Detect which cell encompasses the target text, then output its (x, y) center coordinate. 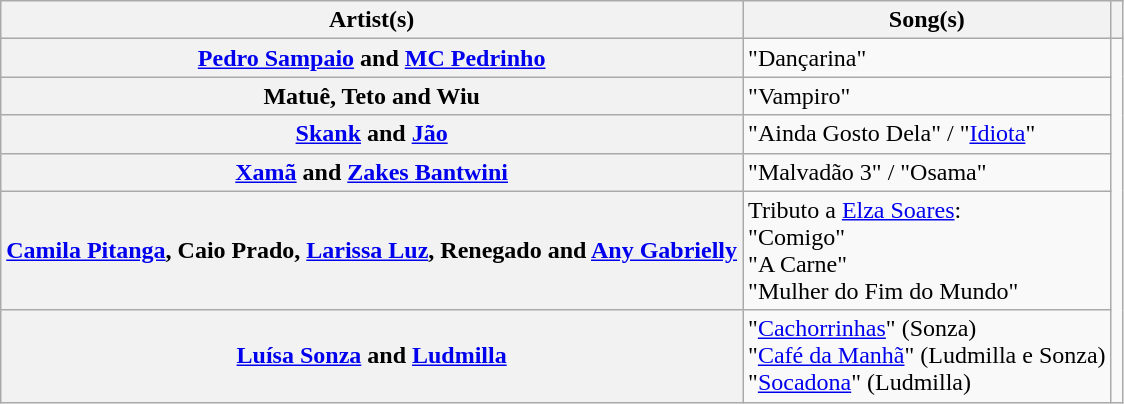
Tributo a Elza Soares:"Comigo""A Carne""Mulher do Fim do Mundo" (928, 250)
"Vampiro" (928, 96)
Camila Pitanga, Caio Prado, Larissa Luz, Renegado and Any Gabrielly (372, 250)
Artist(s) (372, 20)
Matuê, Teto and Wiu (372, 96)
"Ainda Gosto Dela" / "Idiota" (928, 134)
Skank and Jão (372, 134)
"Dançarina" (928, 58)
Pedro Sampaio and MC Pedrinho (372, 58)
Xamã and Zakes Bantwini (372, 172)
"Malvadão 3" / "Osama" (928, 172)
Luísa Sonza and Ludmilla (372, 356)
Song(s) (928, 20)
"Cachorrinhas" (Sonza)"Café da Manhã" (Ludmilla e Sonza)"Socadona" (Ludmilla) (928, 356)
